Determine the [x, y] coordinate at the center of the cell enclosing the given text.  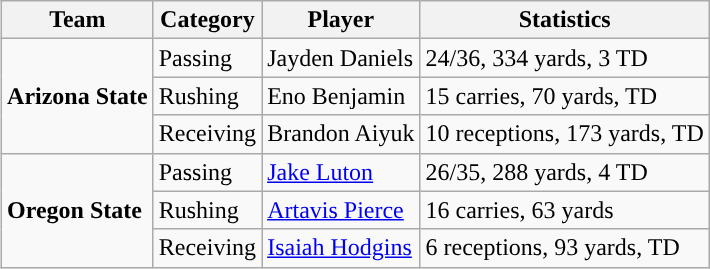
Oregon State [78, 210]
Jayden Daniels [341, 58]
Arizona State [78, 96]
6 receptions, 93 yards, TD [564, 248]
10 receptions, 173 yards, TD [564, 134]
Jake Luton [341, 172]
Category [207, 20]
Statistics [564, 20]
16 carries, 63 yards [564, 210]
Artavis Pierce [341, 210]
Player [341, 20]
26/35, 288 yards, 4 TD [564, 172]
Team [78, 20]
15 carries, 70 yards, TD [564, 96]
24/36, 334 yards, 3 TD [564, 58]
Eno Benjamin [341, 96]
Isaiah Hodgins [341, 248]
Brandon Aiyuk [341, 134]
